Output the (x, y) coordinate of the center of the cell containing the given text.  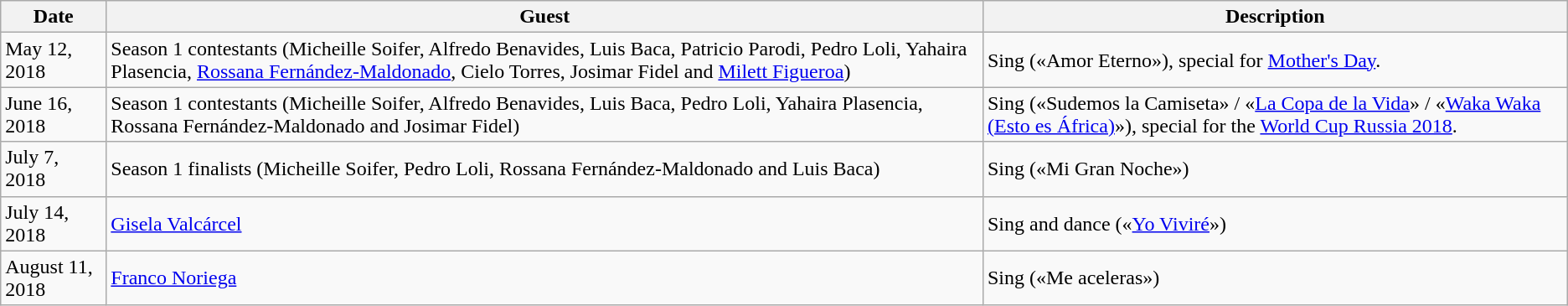
Description (1275, 17)
June 16, 2018 (54, 114)
Season 1 contestants (Micheille Soifer, Alfredo Benavides, Luis Baca, Pedro Loli, Yahaira Plasencia, Rossana Fernández-Maldonado and Josimar Fidel) (544, 114)
May 12, 2018 (54, 60)
Sing («Mi Gran Noche») (1275, 169)
Sing («Me aceleras») (1275, 278)
Franco Noriega (544, 278)
Sing and dance («Yo Viviré») (1275, 223)
Gisela Valcárcel (544, 223)
Season 1 finalists (Micheille Soifer, Pedro Loli, Rossana Fernández-Maldonado and Luis Baca) (544, 169)
July 7, 2018 (54, 169)
August 11, 2018 (54, 278)
July 14, 2018 (54, 223)
Date (54, 17)
Sing («Sudemos la Camiseta» / «La Copa de la Vida» / «Waka Waka (Esto es África)»), special for the World Cup Russia 2018. (1275, 114)
Guest (544, 17)
Sing («Amor Eterno»), special for Mother's Day. (1275, 60)
